Search for the cell housing the specified text and yield its [x, y] center coordinate. 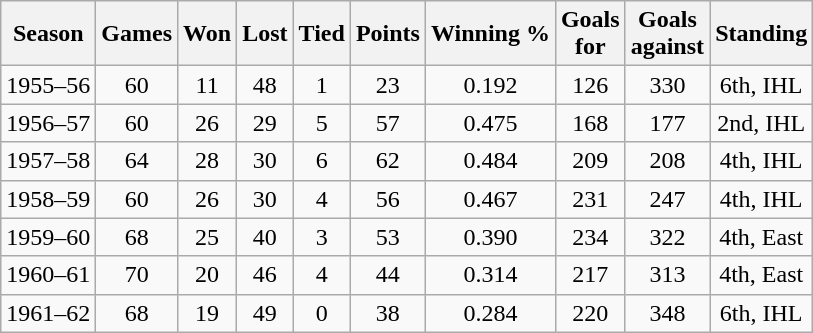
Won [208, 34]
Season [48, 34]
44 [388, 275]
53 [388, 237]
1955–56 [48, 85]
Goalsagainst [667, 34]
313 [667, 275]
0.484 [490, 161]
247 [667, 199]
0.314 [490, 275]
220 [590, 313]
64 [137, 161]
Goalsfor [590, 34]
1958–59 [48, 199]
168 [590, 123]
322 [667, 237]
330 [667, 85]
0.467 [490, 199]
57 [388, 123]
126 [590, 85]
11 [208, 85]
70 [137, 275]
56 [388, 199]
234 [590, 237]
0.475 [490, 123]
0 [322, 313]
6 [322, 161]
5 [322, 123]
46 [265, 275]
0.390 [490, 237]
209 [590, 161]
0.284 [490, 313]
231 [590, 199]
Winning % [490, 34]
Standing [762, 34]
49 [265, 313]
3 [322, 237]
Games [137, 34]
29 [265, 123]
25 [208, 237]
348 [667, 313]
40 [265, 237]
1 [322, 85]
177 [667, 123]
28 [208, 161]
217 [590, 275]
62 [388, 161]
19 [208, 313]
208 [667, 161]
Tied [322, 34]
1956–57 [48, 123]
Lost [265, 34]
0.192 [490, 85]
20 [208, 275]
Points [388, 34]
38 [388, 313]
1959–60 [48, 237]
1961–62 [48, 313]
48 [265, 85]
23 [388, 85]
1960–61 [48, 275]
1957–58 [48, 161]
2nd, IHL [762, 123]
